Return (x, y) of the center of cell containing provided text 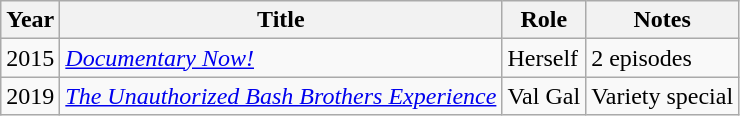
Val Gal (544, 96)
Role (544, 20)
Notes (662, 20)
Herself (544, 58)
Documentary Now! (281, 58)
The Unauthorized Bash Brothers Experience (281, 96)
2015 (30, 58)
Variety special (662, 96)
Year (30, 20)
2 episodes (662, 58)
Title (281, 20)
2019 (30, 96)
